Locate the cell with the specified text and output its [X, Y] center coordinate. 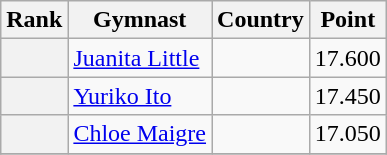
Country [261, 20]
17.600 [348, 58]
17.450 [348, 96]
Yuriko Ito [140, 96]
Rank [34, 20]
Juanita Little [140, 58]
Point [348, 20]
Gymnast [140, 20]
17.050 [348, 134]
Chloe Maigre [140, 134]
